Return the [X, Y] coordinate for the center point of the cell that contains the specified text.  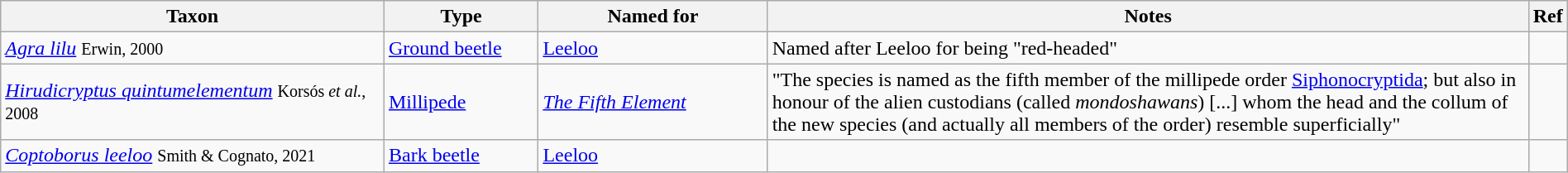
The Fifth Element [653, 102]
Millipede [461, 102]
Ground beetle [461, 48]
Notes [1148, 17]
Coptoborus leeloo Smith & Cognato, 2021 [193, 156]
Named after Leeloo for being "red-headed" [1148, 48]
Agra lilu Erwin, 2000 [193, 48]
Hirudicryptus quintumelementum Korsós et al., 2008 [193, 102]
Named for [653, 17]
Bark beetle [461, 156]
Ref [1548, 17]
Taxon [193, 17]
Type [461, 17]
